Output the [X, Y] coordinate of the center of the cell containing the given text.  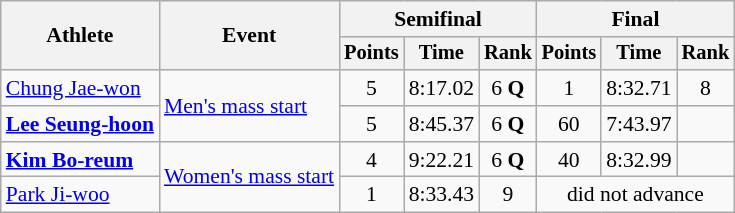
8:33.43 [442, 195]
40 [569, 160]
4 [371, 160]
8:32.71 [638, 88]
7:43.97 [638, 124]
did not advance [636, 195]
Park Ji-woo [80, 195]
Women's mass start [249, 178]
Lee Seung-hoon [80, 124]
Semifinal [438, 19]
Kim Bo-reum [80, 160]
Event [249, 36]
Athlete [80, 36]
8:45.37 [442, 124]
60 [569, 124]
9 [508, 195]
Men's mass start [249, 106]
Final [636, 19]
8:17.02 [442, 88]
9:22.21 [442, 160]
Chung Jae-won [80, 88]
8:32.99 [638, 160]
8 [706, 88]
